Pinpoint the cell where the given text exists, returning its [X, Y] midpoint coordinate. 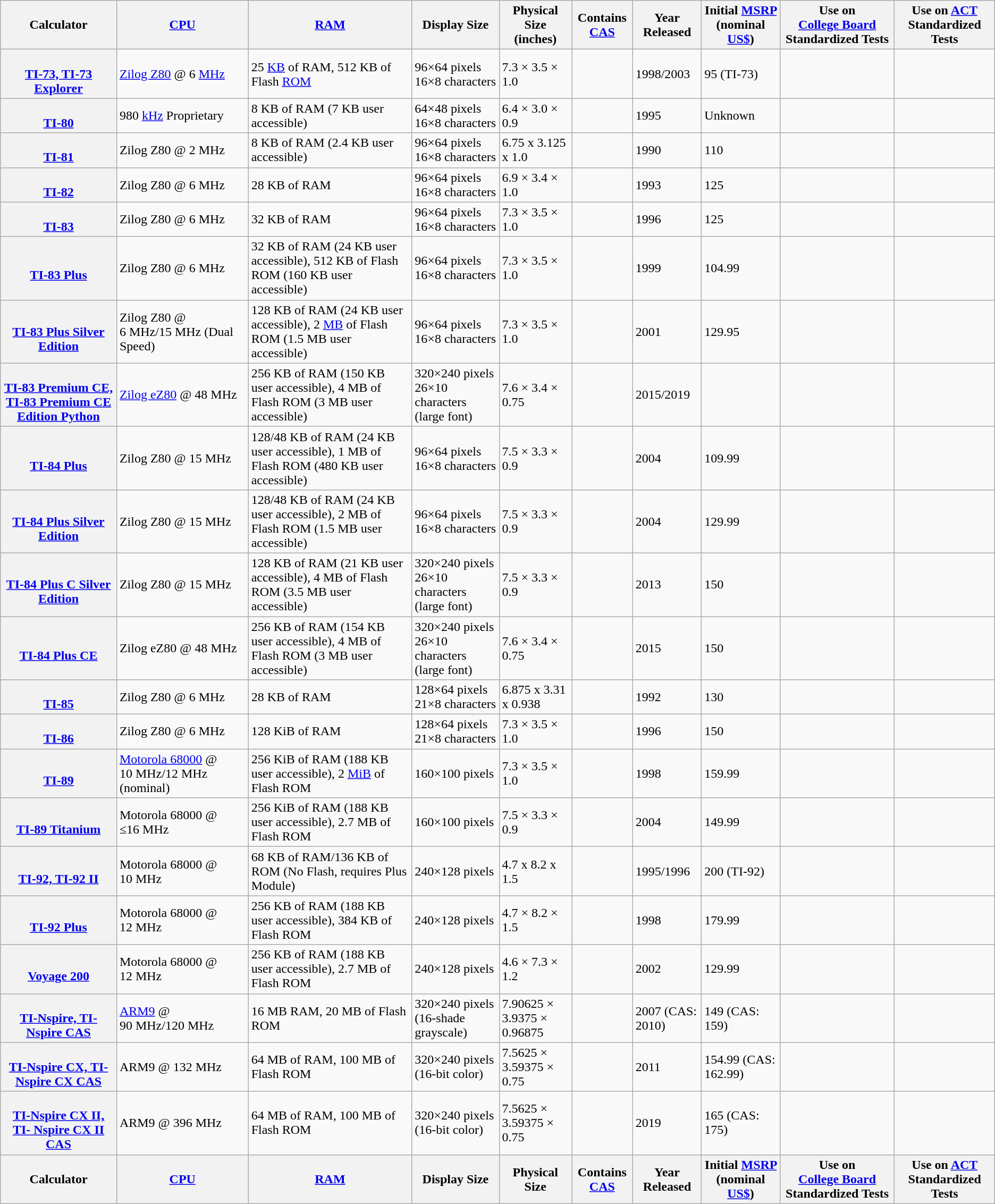
128/48 KB of RAM (24 KB user accessible), 1 MB of Flash ROM (480 KB user accessible) [330, 458]
TI-92 Plus [58, 920]
4.7 × 8.2 × 1.5 [535, 920]
TI-83 Plus [58, 268]
129.95 [741, 332]
6.75 x 3.125 x 1.0 [535, 150]
Motorola 68000 @ 10 MHz [182, 871]
159.99 [741, 773]
128/48 KB of RAM (24 KB user accessible), 2 MB of Flash ROM (1.5 MB user accessible) [330, 521]
1993 [667, 185]
6.875 x 3.31 x 0.938 [535, 697]
149.99 [741, 822]
16 MB RAM, 20 MB of Flash ROM [330, 1018]
154.99 (CAS: 162.99) [741, 1067]
TI-81 [58, 150]
165 (CAS: 175) [741, 1123]
2015 [667, 649]
TI-84 Plus Silver Edition [58, 521]
TI-92, TI-92 II [58, 871]
ARM9 @ 396 MHz [182, 1123]
128 KiB of RAM [330, 731]
32 KB of RAM [330, 219]
4.7 x 8.2 x 1.5 [535, 871]
256 KB of RAM (188 KB user accessible), 384 KB of Flash ROM [330, 920]
2019 [667, 1123]
109.99 [741, 458]
7.90625 × 3.9375 × 0.96875 [535, 1018]
Use on College Board Standardized Tests [837, 25]
6.9 × 3.4 × 1.0 [535, 185]
ARM9 @ 132 MHz [182, 1067]
TI-82 [58, 185]
Unknown [741, 116]
TI-86 [58, 731]
25 KB of RAM, 512 KB of Flash ROM [330, 74]
980 kHz Proprietary [182, 116]
128 KB of RAM (24 KB user accessible), 2 MB of Flash ROM (1.5 MB user accessible) [330, 332]
Motorola 68000 @ ≤16 MHz [182, 822]
1990 [667, 150]
256 KiB of RAM (188 KB user accessible), 2.7 MB of Flash ROM [330, 822]
Motorola 68000 @ 10 MHz/12 MHz (nominal) [182, 773]
TI-83 Plus Silver Edition [58, 332]
Zilog Z80 @ 2 MHz [182, 150]
TI-83 Premium CE, TI-83 Premium CE Edition Python [58, 394]
256 KB of RAM (188 KB user accessible), 2.7 MB of Flash ROM [330, 969]
2013 [667, 585]
179.99 [741, 920]
104.99 [741, 268]
2011 [667, 1067]
TI-80 [58, 116]
1992 [667, 697]
TI-73, TI-73 Explorer [58, 74]
Voyage 200 [58, 969]
320×240 pixels (16-shade grayscale) [456, 1018]
1995 [667, 116]
1998/2003 [667, 74]
TI-83 [58, 219]
TI-84 Plus C Silver Edition [58, 585]
130 [741, 697]
32 KB of RAM (24 KB user accessible), 512 KB of Flash ROM (160 KB user accessible) [330, 268]
Zilog Z80 @ 6 MHz/15 MHz (Dual Speed) [182, 332]
TI-84 Plus [58, 458]
TI-85 [58, 697]
8 KB of RAM (7 KB user accessible) [330, 116]
Physical Size (inches) [535, 25]
200 (TI-92) [741, 871]
TI-89 Titanium [58, 822]
64×48 pixels 16×8 characters [456, 116]
TI-Nspire CX, TI-Nspire CX CAS [58, 1067]
6.4 × 3.0 × 0.9 [535, 116]
2002 [667, 969]
8 KB of RAM (2.4 KB user accessible) [330, 150]
2001 [667, 332]
2015/2019 [667, 394]
Use onCollege Board Standardized Tests [837, 1179]
95 (TI-73) [741, 74]
4.6 × 7.3 × 1.2 [535, 969]
110 [741, 150]
TI-Nspire CX II, TI- Nspire CX II CAS [58, 1123]
Physical Size [535, 1179]
1995/1996 [667, 871]
256 KB of RAM (154 KB user accessible), 4 MB of Flash ROM (3 MB user accessible) [330, 649]
256 KB of RAM (150 KB user accessible), 4 MB of Flash ROM (3 MB user accessible) [330, 394]
TI-84 Plus CE [58, 649]
2007 (CAS: 2010) [667, 1018]
ARM9 @ 90 MHz/120 MHz [182, 1018]
256 KiB of RAM (188 KB user accessible), 2 MiB of Flash ROM [330, 773]
128 KB of RAM (21 KB user accessible), 4 MB of Flash ROM (3.5 MB user accessible) [330, 585]
68 KB of RAM/136 KB of ROM (No Flash, requires Plus Module) [330, 871]
1999 [667, 268]
TI-Nspire, TI-Nspire CAS [58, 1018]
149 (CAS: 159) [741, 1018]
TI-89 [58, 773]
